Return the (X, Y) coordinate for the center point of the cell that contains the specified text.  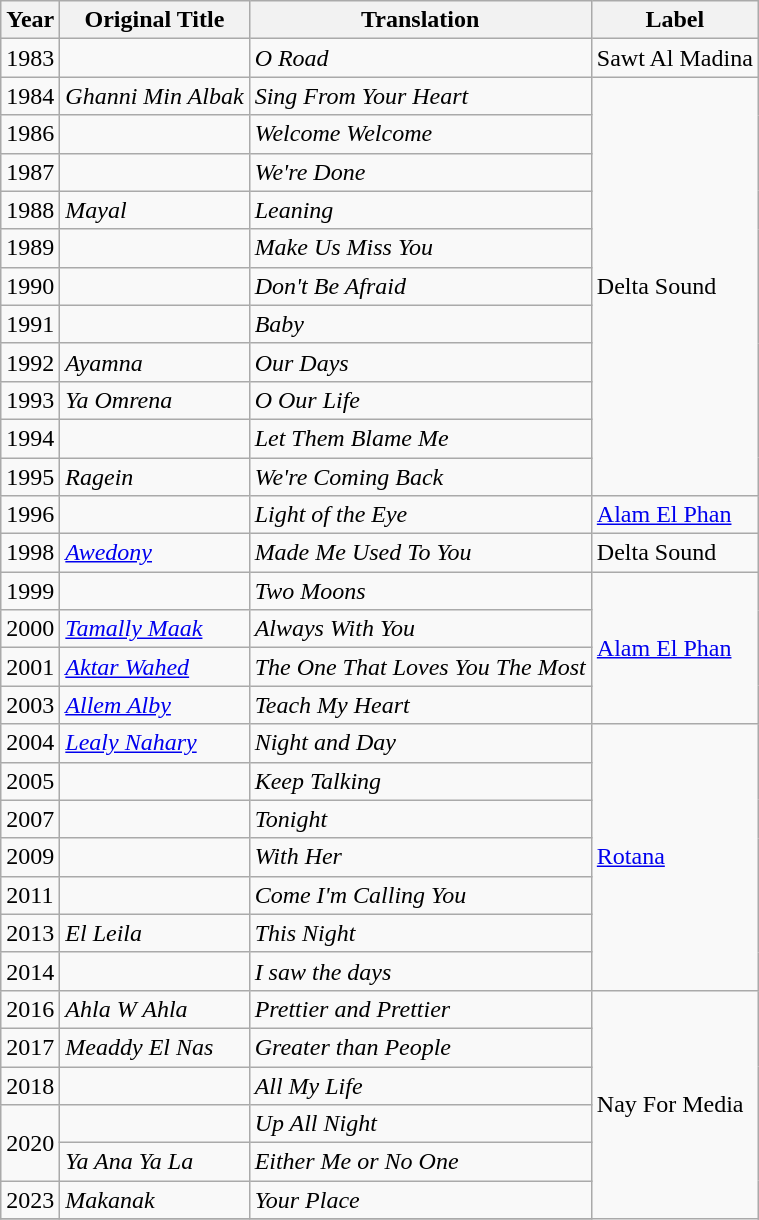
Night and Day (420, 743)
2014 (30, 971)
Translation (420, 20)
1996 (30, 515)
Up All Night (420, 1124)
Ya Omrena (154, 400)
1998 (30, 553)
O Road (420, 58)
Label (674, 20)
Greater than People (420, 1047)
1986 (30, 134)
2003 (30, 705)
Prettier and Prettier (420, 1009)
2001 (30, 667)
All My Life (420, 1085)
Baby (420, 324)
I saw the days (420, 971)
Tonight (420, 819)
Either Me or No One (420, 1162)
Rotana (674, 857)
1988 (30, 210)
1999 (30, 591)
Keep Talking (420, 781)
Mayal (154, 210)
Make Us Miss You (420, 248)
Awedony (154, 553)
Nay For Media (674, 1104)
2016 (30, 1009)
The One That Loves You The Most (420, 667)
1993 (30, 400)
Allem Alby (154, 705)
2000 (30, 629)
Ghanni Min Albak (154, 96)
2018 (30, 1085)
Our Days (420, 362)
Leaning (420, 210)
Your Place (420, 1200)
2004 (30, 743)
Year (30, 20)
Meaddy El Nas (154, 1047)
1989 (30, 248)
2017 (30, 1047)
Ragein (154, 477)
El Leila (154, 933)
2005 (30, 781)
Made Me Used To You (420, 553)
Always With You (420, 629)
Light of the Eye (420, 515)
Lealy Nahary (154, 743)
Let Them Blame Me (420, 438)
Don't Be Afraid (420, 286)
This Night (420, 933)
1994 (30, 438)
Ahla W Ahla (154, 1009)
1984 (30, 96)
2011 (30, 895)
1995 (30, 477)
Ya Ana Ya La (154, 1162)
Teach My Heart (420, 705)
1992 (30, 362)
1991 (30, 324)
We're Done (420, 172)
Sing From Your Heart (420, 96)
We're Coming Back (420, 477)
Sawt Al Madina (674, 58)
Aktar Wahed (154, 667)
2007 (30, 819)
1987 (30, 172)
Makanak (154, 1200)
1990 (30, 286)
Ayamna (154, 362)
O Our Life (420, 400)
Come I'm Calling You (420, 895)
2020 (30, 1143)
2009 (30, 857)
1983 (30, 58)
Welcome Welcome (420, 134)
Original Title (154, 20)
Two Moons (420, 591)
Tamally Maak (154, 629)
With Her (420, 857)
2013 (30, 933)
2023 (30, 1200)
